Search for the cell housing the specified text and yield its [X, Y] center coordinate. 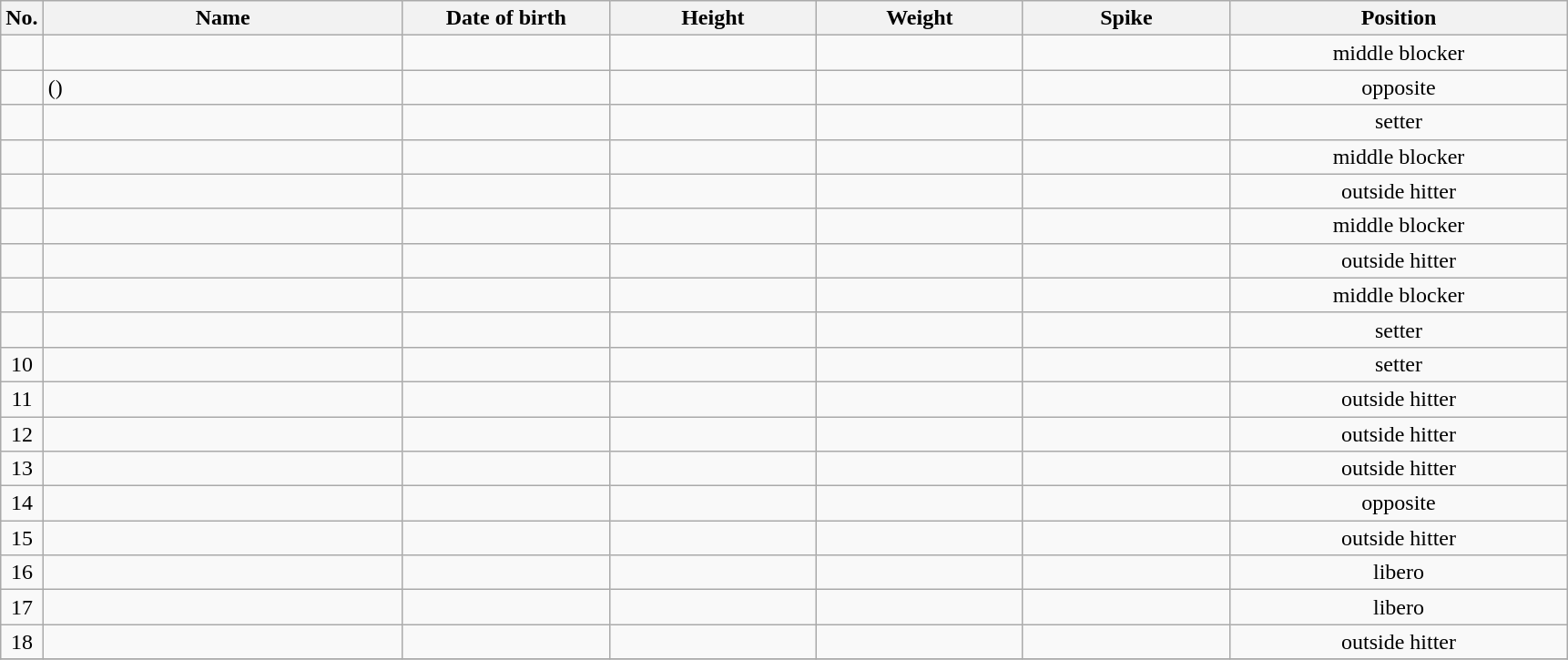
No. [22, 18]
15 [22, 538]
16 [22, 573]
11 [22, 399]
12 [22, 434]
Spike [1125, 18]
14 [22, 503]
Date of birth [506, 18]
13 [22, 469]
Position [1399, 18]
Height [712, 18]
17 [22, 607]
() [222, 87]
10 [22, 364]
18 [22, 642]
Weight [920, 18]
Name [222, 18]
